Scan for the cell matching the given text and deliver its [x, y] coordinate at center. 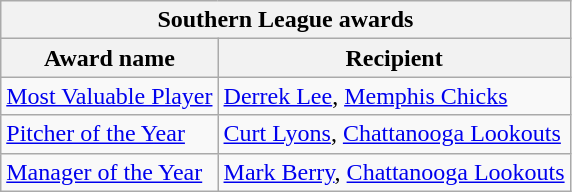
Recipient [394, 58]
Curt Lyons, Chattanooga Lookouts [394, 134]
Southern League awards [286, 20]
Mark Berry, Chattanooga Lookouts [394, 172]
Derrek Lee, Memphis Chicks [394, 96]
Manager of the Year [110, 172]
Most Valuable Player [110, 96]
Pitcher of the Year [110, 134]
Award name [110, 58]
